Provide the [X, Y] coordinate of the cell's center where the given text is located.  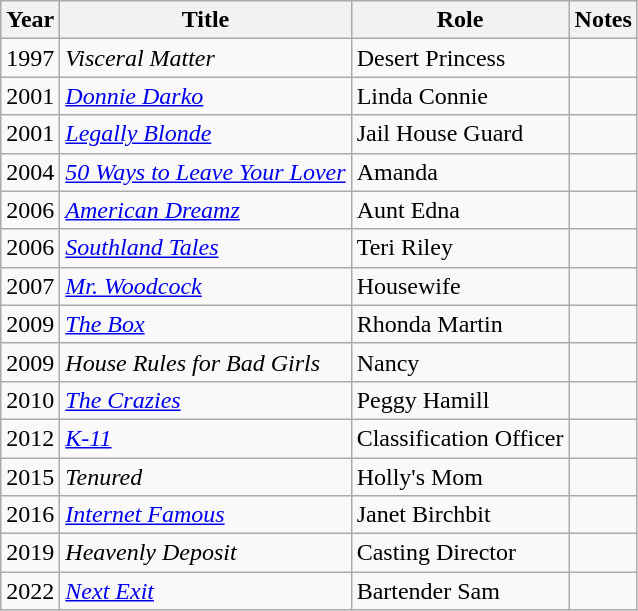
1997 [30, 58]
Janet Birchbit [460, 515]
2012 [30, 438]
2004 [30, 172]
Role [460, 20]
Southland Tales [206, 248]
2010 [30, 400]
American Dreamz [206, 210]
Bartender Sam [460, 591]
Visceral Matter [206, 58]
Peggy Hamill [460, 400]
Tenured [206, 477]
Jail House Guard [460, 134]
Aunt Edna [460, 210]
Nancy [460, 362]
2015 [30, 477]
2007 [30, 286]
Casting Director [460, 553]
Year [30, 20]
50 Ways to Leave Your Lover [206, 172]
Holly's Mom [460, 477]
2019 [30, 553]
The Crazies [206, 400]
Mr. Woodcock [206, 286]
Linda Connie [460, 96]
Notes [603, 20]
2022 [30, 591]
Amanda [460, 172]
Rhonda Martin [460, 324]
2016 [30, 515]
Classification Officer [460, 438]
Legally Blonde [206, 134]
Title [206, 20]
K-11 [206, 438]
The Box [206, 324]
House Rules for Bad Girls [206, 362]
Desert Princess [460, 58]
Housewife [460, 286]
Internet Famous [206, 515]
Teri Riley [460, 248]
Heavenly Deposit [206, 553]
Next Exit [206, 591]
Donnie Darko [206, 96]
